Return (x, y) of the center of cell containing provided text 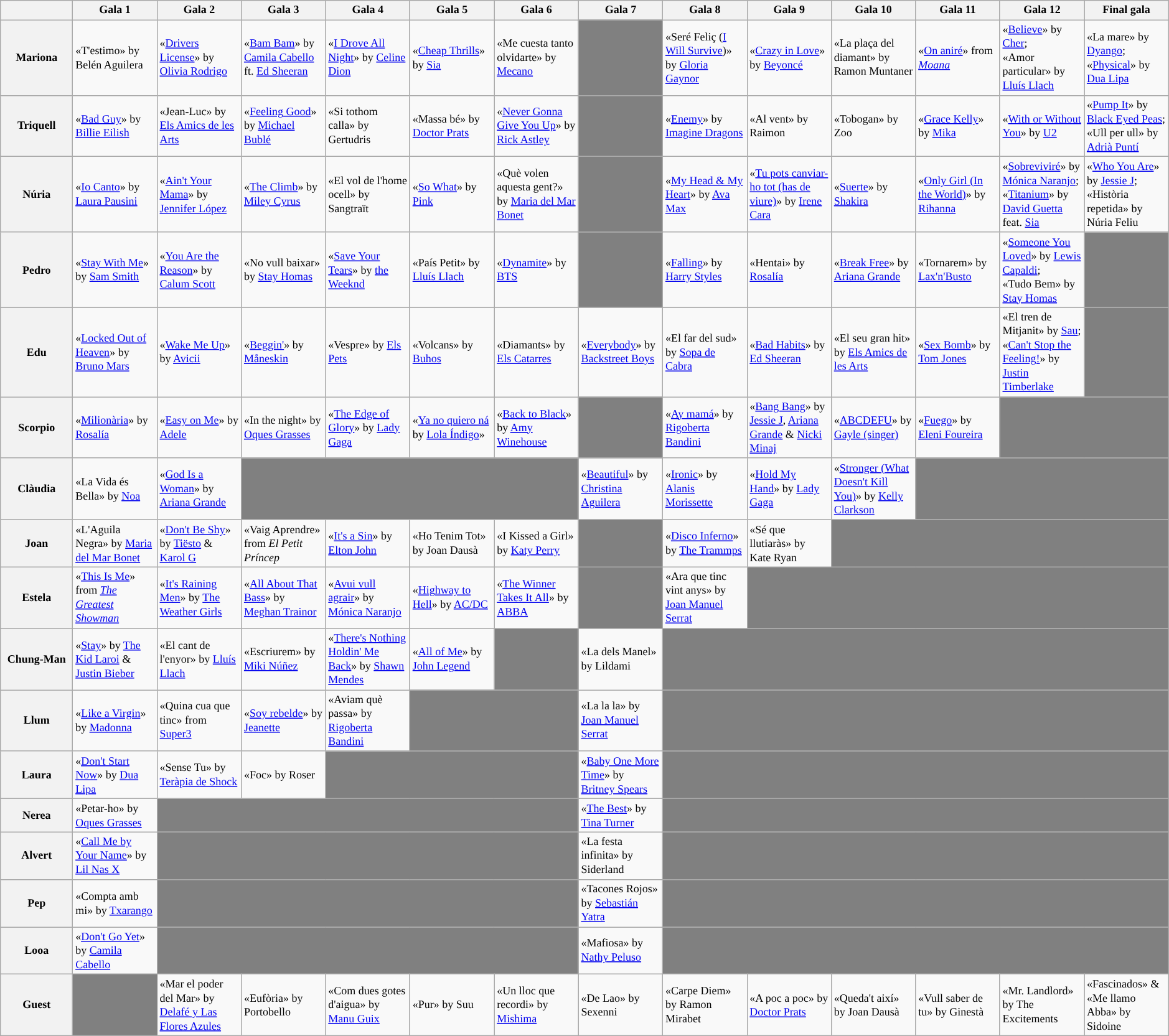
«It's a Sin» by Elton John (367, 543)
«Stronger (What Doesn't Kill You)» by Kelly Clarkson (873, 489)
Llum (37, 721)
«Mr. Landlord» by The Excitements (1042, 1006)
«Tu pots canviar-ho tot (has de viure)» by Irene Cara (789, 194)
«All About That Bass» by Meghan Trainor (284, 597)
«Sex Bomb» by Tom Jones (957, 352)
Scorpio (37, 428)
«Hentai» by Rosalía (789, 270)
«There's Nothing Holdin' Me Back» by Shawn Mendes (367, 660)
«Compta amb mi» by Txarango (115, 903)
«Què volen aquesta gent?» by Maria del Mar Bonet (537, 194)
«El vol de l'home ocell» by Sangtraït (367, 194)
Pedro (37, 270)
«Queda't així» by Joan Dausà (873, 1006)
«Believe» by Cher;«Amor particular» by Lluís Llach (1042, 57)
«Seré Feliç (I Will Survive)» by Gloria Gaynor (705, 57)
«Enemy» by Imagine Dragons (705, 126)
«Disco Inferno» by The Trammps (705, 543)
«Petar-ho» by Oques Grasses (115, 815)
«Stay» by The Kid Laroi & Justin Bieber (115, 660)
«Easy on Me» by Adele (199, 428)
«Me cuesta tanto olvidarte» by Mecano (537, 57)
«On aniré» from Moana (957, 57)
Gala 12 (1042, 10)
«Pump It» by Black Eyed Peas; «Ull per ull» by Adrià Puntí (1127, 126)
«La festa infinita» by Siderland (620, 856)
«Volcans» by Buhos (452, 352)
«Bam Bam» by Camila Cabello ft. Ed Sheeran (284, 57)
«The Best» by Tina Turner (620, 815)
Clàudia (37, 489)
«You Are the Reason» by Calum Scott (199, 270)
«La mare» by Dyango; «Physical» by Dua Lipa (1127, 57)
«Aviam què passa» by Rigoberta Bandini (367, 721)
«L'Aguila Negra» by Maria del Mar Bonet (115, 543)
«Vull saber de tu» by Ginestà (957, 1006)
«Ain't Your Mama» by Jennifer López (199, 194)
Final gala (1127, 10)
«Ya no quiero ná by Lola Índigo» (452, 428)
«El cant de l'enyor» by Lluís Llach (199, 660)
«Ho Tenim Tot» by Joan Dausà (452, 543)
«Beautiful» by Christina Aguilera (620, 489)
«A poc a poc» by Doctor Prats (789, 1006)
«T'estimo» by Belén Aguilera (115, 57)
«Highway to Hell» by AC/DC (452, 597)
«Hold My Hand» by Lady Gaga (789, 489)
Laura (37, 775)
«El far del sud» by Sopa de Cabra (705, 352)
«Eufòria» by Portobello (284, 1006)
Joan (37, 543)
Gala 2 (199, 10)
«The Edge of Glory» by Lady Gaga (367, 428)
«Drivers License» by Olivia Rodrigo (199, 57)
«Ay mamá» by Rigoberta Bandini (705, 428)
Nerea (37, 815)
«Stay With Me» by Sam Smith (115, 270)
«Tornarem» by Lax'n'Busto (957, 270)
«God Is a Woman» by Ariana Grande (199, 489)
«I Drove All Night» by Celine Dion (367, 57)
«I Kissed a Girl» by Katy Perry (537, 543)
Gala 10 (873, 10)
«The Climb» by Miley Cyrus (284, 194)
«Fascinados» & «Me llamo Abba» by Sidoine (1127, 1006)
«Com dues gotes d'aigua» by Manu Guix (367, 1006)
«Milionària» by Rosalía (115, 428)
«Don't Be Shy» by Tiësto & Karol G (199, 543)
Guest (37, 1006)
«Only Girl (In the World)» by Rihanna (957, 194)
«The Winner Takes It All» by ABBA (537, 597)
Looa (37, 951)
«Foc» by Roser (284, 775)
«Ironic» by Alanis Morissette (705, 489)
Alvert (37, 856)
«Tacones Rojos» by Sebastián Yatra (620, 903)
Gala 1 (115, 10)
Pep (37, 903)
«Io Canto» by Laura Pausini (115, 194)
«Crazy in Love» by Beyoncé (789, 57)
«Sense Tu» by Teràpia de Shock (199, 775)
«So What» by Pink (452, 194)
«Al vent» by Raimon (789, 126)
«Grace Kelly» by Mika (957, 126)
Gala 8 (705, 10)
Gala 11 (957, 10)
«Si tothom calla» by Gertudris (367, 126)
«Diamants» by Els Catarres (537, 352)
«My Head & My Heart» by Ava Max (705, 194)
«Escriurem» by Miki Núñez (284, 660)
Estela (37, 597)
«Massa bé» by Doctor Prats (452, 126)
Mariona (37, 57)
«Ara que tinc vint anys» by Joan Manuel Serrat (705, 597)
«Avui vull agrair» by Mónica Naranjo (367, 597)
Gala 5 (452, 10)
«Pur» by Suu (452, 1006)
«Tobogan» by Zoo (873, 126)
Gala 9 (789, 10)
«Suerte» by Shakira (873, 194)
Gala 4 (367, 10)
«Beggin'» by Måneskin (284, 352)
«ABCDEFU» by Gayle (singer) (873, 428)
«Never Gonna Give You Up» by Rick Astley (537, 126)
«El seu gran hit» by Els Amics de les Arts (873, 352)
«Cheap Thrills» by Sia (452, 57)
«Falling» by Harry Styles (705, 270)
«La la la» by Joan Manuel Serrat (620, 721)
«País Petit» by Lluís Llach (452, 270)
«All of Me» by John Legend (452, 660)
«Wake Me Up» by Avicii (199, 352)
«Like a Virgin» by Madonna (115, 721)
«La plaça del diamant» by Ramon Muntaner (873, 57)
«Someone You Loved» by Lewis Capaldi;«Tudo Bem» by Stay Homas (1042, 270)
«Un lloc que recordi» by Mishima (537, 1006)
«Save Your Tears» by the Weeknd (367, 270)
«In the night» by Oques Grasses (284, 428)
«Fuego» by Eleni Foureira (957, 428)
«Bad Habits» by Ed Sheeran (789, 352)
«Everybody» by Backstreet Boys (620, 352)
Chung-Man (37, 660)
«Locked Out of Heaven» by Bruno Mars (115, 352)
«Sé que llutiaràs» by Kate Ryan (789, 543)
«Break Free» by Ariana Grande (873, 270)
«Jean-Luc» by Els Amics de les Arts (199, 126)
«With or Without You» by U2 (1042, 126)
«Dynamite» by BTS (537, 270)
«El tren de Mitjanit» by Sau;«Can't Stop the Feeling!» by Justin Timberlake (1042, 352)
«La Vida és Bella» by Noa (115, 489)
«This Is Me» from The Greatest Showman (115, 597)
Gala 7 (620, 10)
«Don't Go Yet» by Camila Cabello (115, 951)
«Quina cua que tinc» from Super3 (199, 721)
«La dels Manel» by Lildami (620, 660)
Núria (37, 194)
«Back to Black» by Amy Winehouse (537, 428)
«It's Raining Men» by The Weather Girls (199, 597)
«Sobreviviré» by Mónica Naranjo;«Titanium» by David Guetta feat. Sia (1042, 194)
«Vespre» by Els Pets (367, 352)
«Feeling Good» by Michael Bublé (284, 126)
«Baby One More Time» by Britney Spears (620, 775)
«Soy rebelde» by Jeanette (284, 721)
Triquell (37, 126)
«Vaig Aprendre» from El Petit Príncep (284, 543)
Gala 6 (537, 10)
«Who You Are» by Jessie J; «Història repetida» by Núria Feliu (1127, 194)
«Carpe Diem» by Ramon Mirabet (705, 1006)
«De Lao» by Sexenni (620, 1006)
Edu (37, 352)
Gala 3 (284, 10)
«Don't Start Now» by Dua Lipa (115, 775)
«Bang Bang» by Jessie J, Ariana Grande & Nicki Minaj (789, 428)
«No vull baixar» by Stay Homas (284, 270)
«Mar el poder del Mar» by Delafé y Las Flores Azules (199, 1006)
«Call Me by Your Name» by Lil Nas X (115, 856)
«Mafiosa» by Nathy Peluso (620, 951)
«Bad Guy» by Billie Eilish (115, 126)
